From the cell containing the given text, extract its center point as [x, y] coordinate. 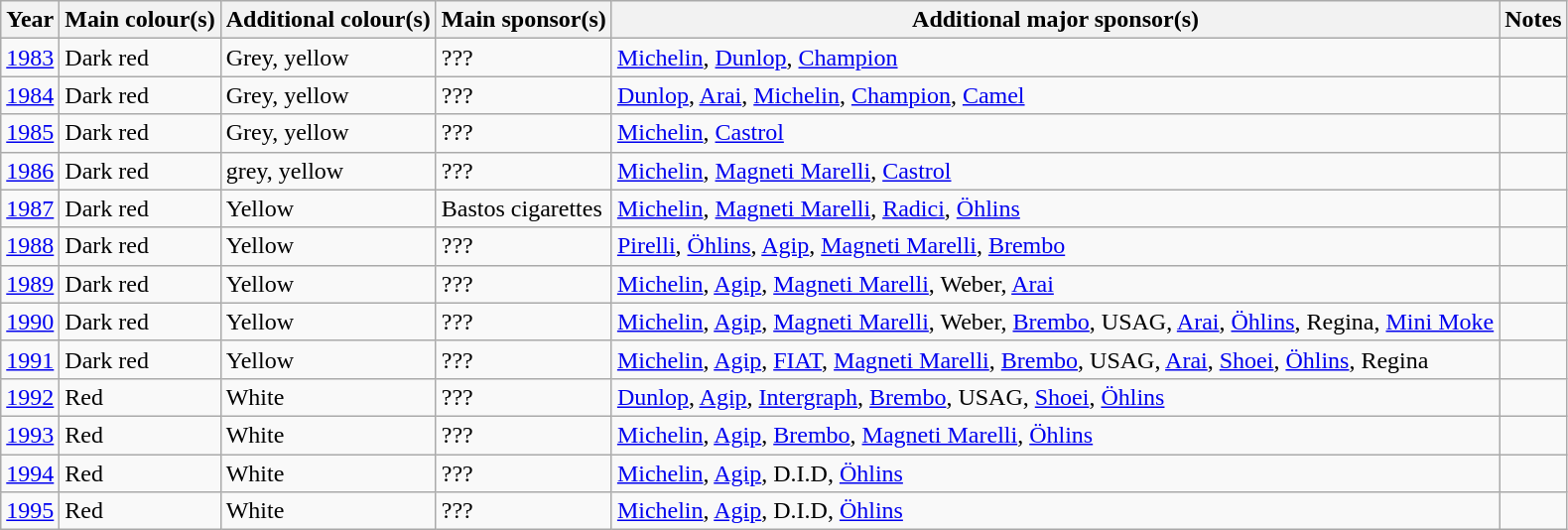
1986 [30, 171]
grey, yellow [327, 171]
1984 [30, 95]
Year [30, 20]
Dunlop, Agip, Intergraph, Brembo, USAG, Shoei, Öhlins [1055, 397]
Bastos cigarettes [524, 208]
Additional colour(s) [327, 20]
1994 [30, 473]
Michelin, Agip, Brembo, Magneti Marelli, Öhlins [1055, 435]
Michelin, Agip, Magneti Marelli, Weber, Brembo, USAG, Arai, Öhlins, Regina, Mini Moke [1055, 322]
1995 [30, 511]
Michelin, Agip, Magneti Marelli, Weber, Arai [1055, 284]
Additional major sponsor(s) [1055, 20]
Dunlop, Arai, Michelin, Champion, Camel [1055, 95]
1992 [30, 397]
Michelin, Agip, FIAT, Magneti Marelli, Brembo, USAG, Arai, Shoei, Öhlins, Regina [1055, 359]
1987 [30, 208]
Michelin, Dunlop, Champion [1055, 58]
1983 [30, 58]
Main colour(s) [140, 20]
1993 [30, 435]
1991 [30, 359]
Main sponsor(s) [524, 20]
1990 [30, 322]
Pirelli, Öhlins, Agip, Magneti Marelli, Brembo [1055, 246]
1985 [30, 133]
1989 [30, 284]
Michelin, Castrol [1055, 133]
1988 [30, 246]
Michelin, Magneti Marelli, Radici, Öhlins [1055, 208]
Notes [1533, 20]
Michelin, Magneti Marelli, Castrol [1055, 171]
